Scan for the cell matching the given text and deliver its [x, y] coordinate at center. 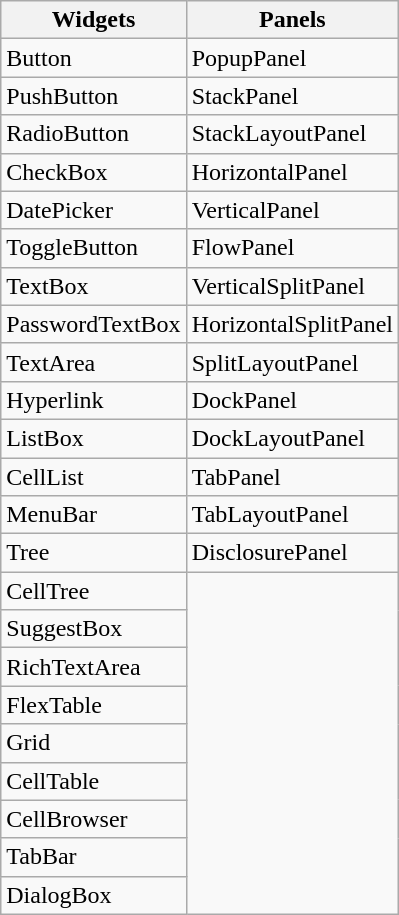
SuggestBox [94, 629]
ListBox [94, 438]
StackLayoutPanel [292, 134]
Tree [94, 553]
SplitLayoutPanel [292, 362]
DockPanel [292, 400]
CheckBox [94, 172]
FlexTable [94, 705]
Panels [292, 20]
TabLayoutPanel [292, 515]
PopupPanel [292, 58]
StackPanel [292, 96]
Hyperlink [94, 400]
TextArea [94, 362]
Button [94, 58]
RichTextArea [94, 667]
RadioButton [94, 134]
PasswordTextBox [94, 324]
VerticalPanel [292, 210]
ToggleButton [94, 248]
DialogBox [94, 895]
DisclosurePanel [292, 553]
TabPanel [292, 477]
CellTable [94, 781]
MenuBar [94, 515]
CellList [94, 477]
Grid [94, 743]
TabBar [94, 857]
VerticalSplitPanel [292, 286]
DockLayoutPanel [292, 438]
HorizontalPanel [292, 172]
TextBox [94, 286]
Widgets [94, 20]
DatePicker [94, 210]
HorizontalSplitPanel [292, 324]
CellTree [94, 591]
FlowPanel [292, 248]
PushButton [94, 96]
CellBrowser [94, 819]
